Capture the cell that displays the provided text and extract its (x, y) central coordinate. 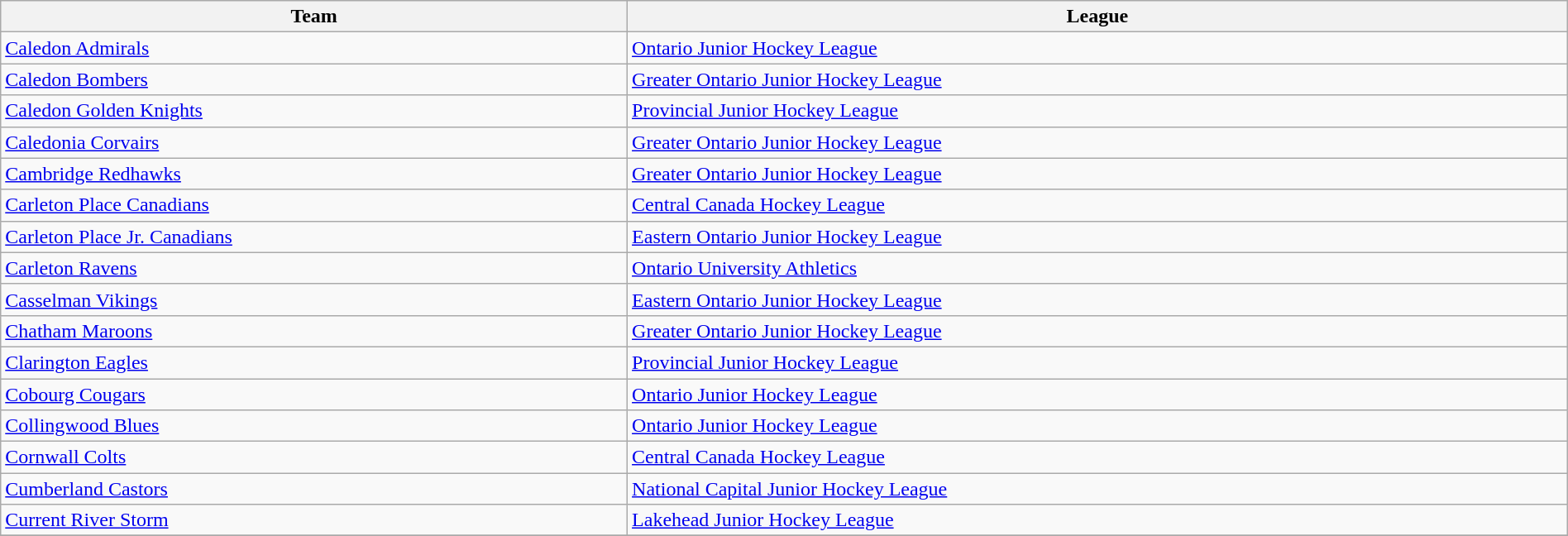
Caledon Bombers (314, 79)
Chatham Maroons (314, 331)
League (1098, 17)
Casselman Vikings (314, 299)
Collingwood Blues (314, 426)
Clarington Eagles (314, 362)
Caledonia Corvairs (314, 142)
Carleton Place Canadians (314, 205)
Carleton Place Jr. Canadians (314, 237)
Team (314, 17)
Current River Storm (314, 520)
Caledon Admirals (314, 48)
Cornwall Colts (314, 457)
National Capital Junior Hockey League (1098, 489)
Cumberland Castors (314, 489)
Cambridge Redhawks (314, 174)
Lakehead Junior Hockey League (1098, 520)
Cobourg Cougars (314, 395)
Carleton Ravens (314, 268)
Caledon Golden Knights (314, 111)
Ontario University Athletics (1098, 268)
